For the text-containing cell, return its midpoint in (x, y) coordinate format. 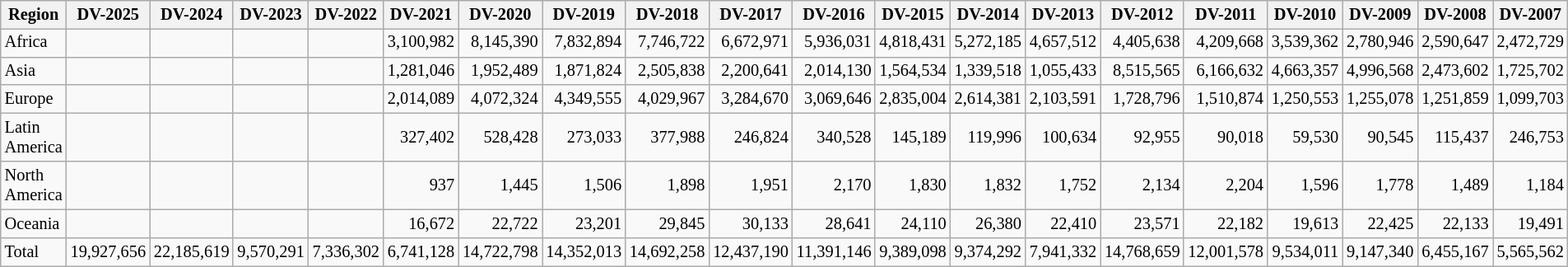
DV-2008 (1455, 14)
1,489 (1455, 185)
6,672,971 (751, 42)
1,251,859 (1455, 99)
23,201 (583, 223)
4,029,967 (667, 99)
1,255,078 (1380, 99)
90,545 (1380, 137)
22,425 (1380, 223)
19,491 (1531, 223)
246,753 (1531, 137)
1,752 (1063, 185)
DV-2020 (500, 14)
4,996,568 (1380, 71)
28,641 (835, 223)
937 (421, 185)
7,832,894 (583, 42)
4,209,668 (1225, 42)
6,166,632 (1225, 71)
2,590,647 (1455, 42)
1,055,433 (1063, 71)
2,472,729 (1531, 42)
1,564,534 (912, 71)
Europe (34, 99)
DV-2025 (109, 14)
DV-2016 (835, 14)
1,250,553 (1305, 99)
4,405,638 (1142, 42)
DV-2023 (270, 14)
377,988 (667, 137)
North America (34, 185)
12,437,190 (751, 251)
5,565,562 (1531, 251)
2,014,089 (421, 99)
8,515,565 (1142, 71)
1,281,046 (421, 71)
9,374,292 (988, 251)
16,672 (421, 223)
DV-2012 (1142, 14)
1,951 (751, 185)
327,402 (421, 137)
2,204 (1225, 185)
340,528 (835, 137)
5,936,031 (835, 42)
22,722 (500, 223)
1,830 (912, 185)
1,506 (583, 185)
1,596 (1305, 185)
1,778 (1380, 185)
3,284,670 (751, 99)
9,389,098 (912, 251)
7,941,332 (1063, 251)
2,134 (1142, 185)
246,824 (751, 137)
DV-2009 (1380, 14)
29,845 (667, 223)
4,663,357 (1305, 71)
DV-2019 (583, 14)
9,534,011 (1305, 251)
4,818,431 (912, 42)
119,996 (988, 137)
22,182 (1225, 223)
115,437 (1455, 137)
90,018 (1225, 137)
Region (34, 14)
273,033 (583, 137)
2,473,602 (1455, 71)
100,634 (1063, 137)
9,570,291 (270, 251)
22,410 (1063, 223)
14,692,258 (667, 251)
5,272,185 (988, 42)
6,741,128 (421, 251)
DV-2011 (1225, 14)
19,613 (1305, 223)
14,352,013 (583, 251)
22,185,619 (191, 251)
DV-2017 (751, 14)
8,145,390 (500, 42)
3,539,362 (1305, 42)
DV-2014 (988, 14)
4,349,555 (583, 99)
30,133 (751, 223)
2,835,004 (912, 99)
1,952,489 (500, 71)
DV-2024 (191, 14)
Oceania (34, 223)
11,391,146 (835, 251)
92,955 (1142, 137)
1,871,824 (583, 71)
2,014,130 (835, 71)
1,725,702 (1531, 71)
1,184 (1531, 185)
1,728,796 (1142, 99)
Latin America (34, 137)
12,001,578 (1225, 251)
DV-2010 (1305, 14)
1,339,518 (988, 71)
14,768,659 (1142, 251)
1,832 (988, 185)
145,189 (912, 137)
2,170 (835, 185)
1,898 (667, 185)
1,099,703 (1531, 99)
24,110 (912, 223)
26,380 (988, 223)
22,133 (1455, 223)
DV-2021 (421, 14)
2,780,946 (1380, 42)
Africa (34, 42)
59,530 (1305, 137)
2,505,838 (667, 71)
14,722,798 (500, 251)
1,445 (500, 185)
Total (34, 251)
3,100,982 (421, 42)
DV-2018 (667, 14)
Asia (34, 71)
DV-2022 (346, 14)
2,103,591 (1063, 99)
23,571 (1142, 223)
4,657,512 (1063, 42)
1,510,874 (1225, 99)
7,336,302 (346, 251)
9,147,340 (1380, 251)
19,927,656 (109, 251)
3,069,646 (835, 99)
7,746,722 (667, 42)
4,072,324 (500, 99)
528,428 (500, 137)
DV-2013 (1063, 14)
DV-2015 (912, 14)
DV-2007 (1531, 14)
2,200,641 (751, 71)
6,455,167 (1455, 251)
2,614,381 (988, 99)
